Search for the cell housing the specified text and yield its [x, y] center coordinate. 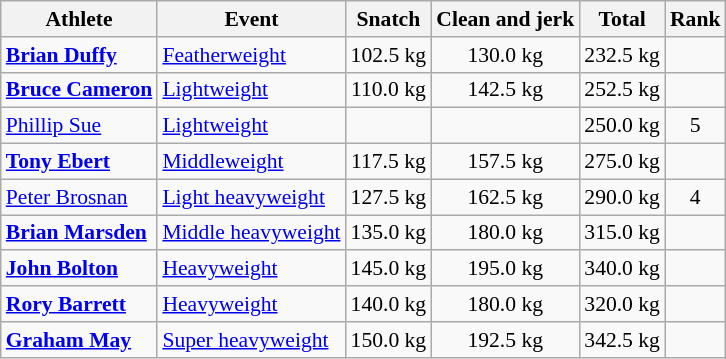
Middle heavyweight [251, 233]
Peter Brosnan [80, 197]
135.0 kg [389, 233]
Bruce Cameron [80, 90]
320.0 kg [622, 304]
Event [251, 19]
315.0 kg [622, 233]
Middleweight [251, 162]
Rory Barrett [80, 304]
Brian Marsden [80, 233]
Rank [696, 19]
130.0 kg [505, 55]
162.5 kg [505, 197]
Featherweight [251, 55]
192.5 kg [505, 340]
150.0 kg [389, 340]
110.0 kg [389, 90]
102.5 kg [389, 55]
250.0 kg [622, 126]
195.0 kg [505, 269]
142.5 kg [505, 90]
Total [622, 19]
127.5 kg [389, 197]
4 [696, 197]
Super heavyweight [251, 340]
Phillip Sue [80, 126]
Clean and jerk [505, 19]
Graham May [80, 340]
Athlete [80, 19]
117.5 kg [389, 162]
340.0 kg [622, 269]
252.5 kg [622, 90]
Light heavyweight [251, 197]
Brian Duffy [80, 55]
140.0 kg [389, 304]
Snatch [389, 19]
145.0 kg [389, 269]
5 [696, 126]
157.5 kg [505, 162]
290.0 kg [622, 197]
342.5 kg [622, 340]
John Bolton [80, 269]
232.5 kg [622, 55]
275.0 kg [622, 162]
Tony Ebert [80, 162]
